Provide the (x, y) coordinate of the cell's center where the given text is located.  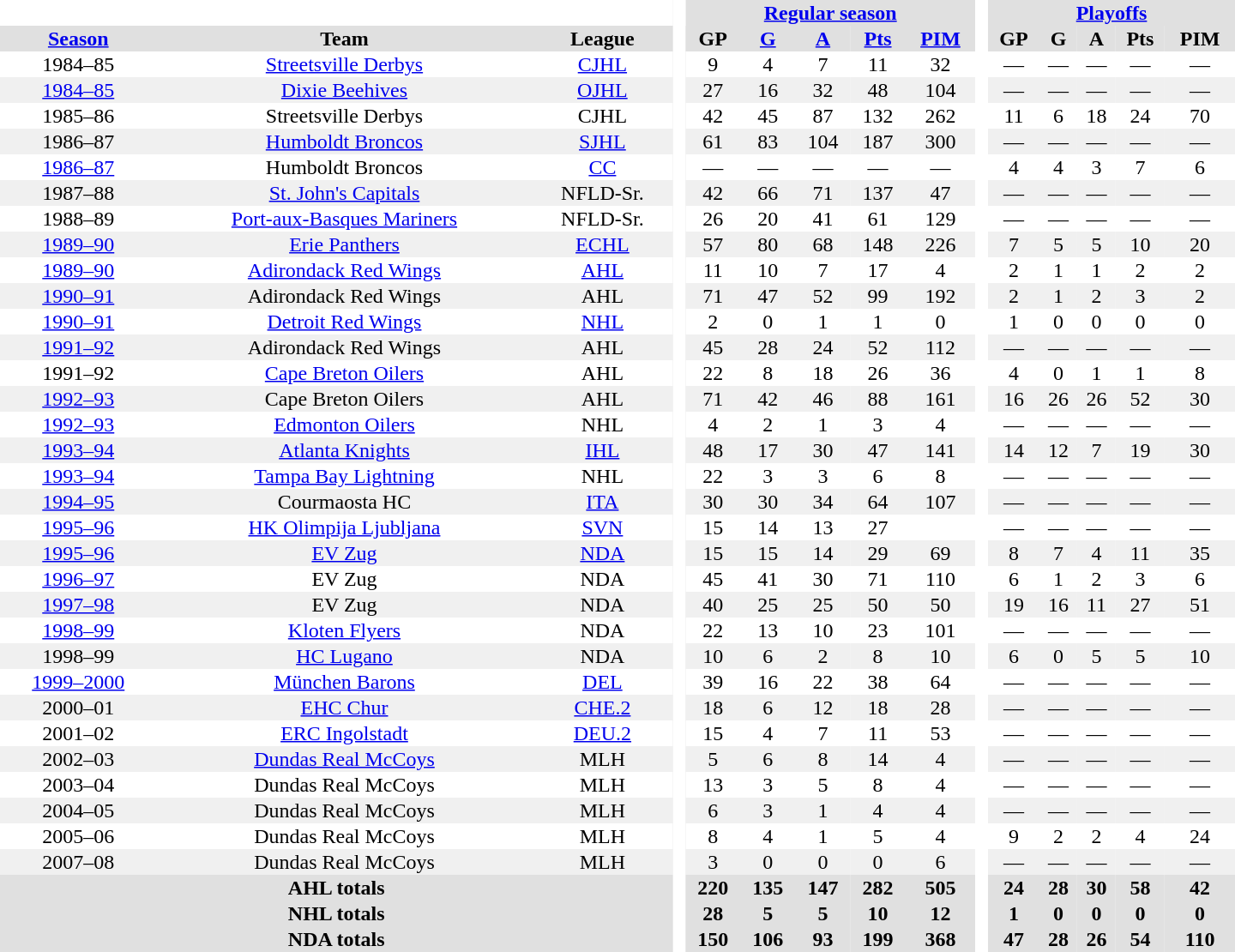
2002–03 (79, 759)
DEL (602, 682)
2003–04 (79, 785)
1997–98 (79, 605)
70 (1200, 116)
CC (602, 167)
CHE.2 (602, 708)
54 (1141, 939)
ITA (602, 502)
Port-aux-Basques Mariners (345, 219)
HK Olimpija Ljubljana (345, 527)
187 (878, 142)
38 (878, 682)
Kloten Flyers (345, 630)
112 (941, 347)
46 (822, 399)
87 (822, 116)
262 (941, 116)
2007–08 (79, 862)
505 (941, 888)
101 (941, 630)
München Barons (345, 682)
34 (822, 502)
53 (941, 733)
1988–89 (79, 219)
OJHL (602, 90)
68 (822, 244)
83 (768, 142)
51 (1200, 605)
Courmaosta HC (345, 502)
1987–88 (79, 193)
93 (822, 939)
Playoffs (1111, 13)
2001–02 (79, 733)
161 (941, 399)
1985–86 (79, 116)
Edmonton Oilers (345, 425)
107 (941, 502)
282 (878, 888)
220 (713, 888)
57 (713, 244)
58 (1141, 888)
150 (713, 939)
132 (878, 116)
1999–2000 (79, 682)
NHL totals (336, 913)
Regular season (830, 13)
137 (878, 193)
2000–01 (79, 708)
226 (941, 244)
AHL totals (336, 888)
368 (941, 939)
Team (345, 39)
League (602, 39)
NDA totals (336, 939)
Erie Panthers (345, 244)
192 (941, 296)
SJHL (602, 142)
135 (768, 888)
199 (878, 939)
80 (768, 244)
39 (713, 682)
Dixie Beehives (345, 90)
66 (768, 193)
36 (941, 373)
1994–95 (79, 502)
147 (822, 888)
35 (1200, 553)
Season (79, 39)
ERC Ingolstadt (345, 733)
88 (878, 399)
SVN (602, 527)
141 (941, 450)
1996–97 (79, 579)
ECHL (602, 244)
106 (768, 939)
23 (878, 630)
St. John's Capitals (345, 193)
129 (941, 219)
69 (941, 553)
29 (878, 553)
HC Lugano (345, 656)
DEU.2 (602, 733)
99 (878, 296)
Detroit Red Wings (345, 322)
148 (878, 244)
Tampa Bay Lightning (345, 476)
2005–06 (79, 836)
40 (713, 605)
2004–05 (79, 810)
IHL (602, 450)
Atlanta Knights (345, 450)
300 (941, 142)
EHC Chur (345, 708)
